Extract the [x, y] coordinate from the center of the cell holding the provided text.  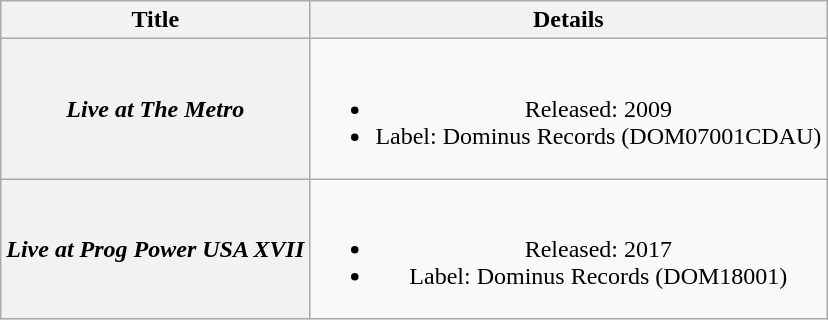
Released: 2017Label: Dominus Records (DOM18001) [568, 249]
Title [156, 20]
Released: 2009Label: Dominus Records (DOM07001CDAU) [568, 109]
Live at Prog Power USA XVII [156, 249]
Live at The Metro [156, 109]
Details [568, 20]
